Scan for the cell matching the given text and deliver its (x, y) coordinate at center. 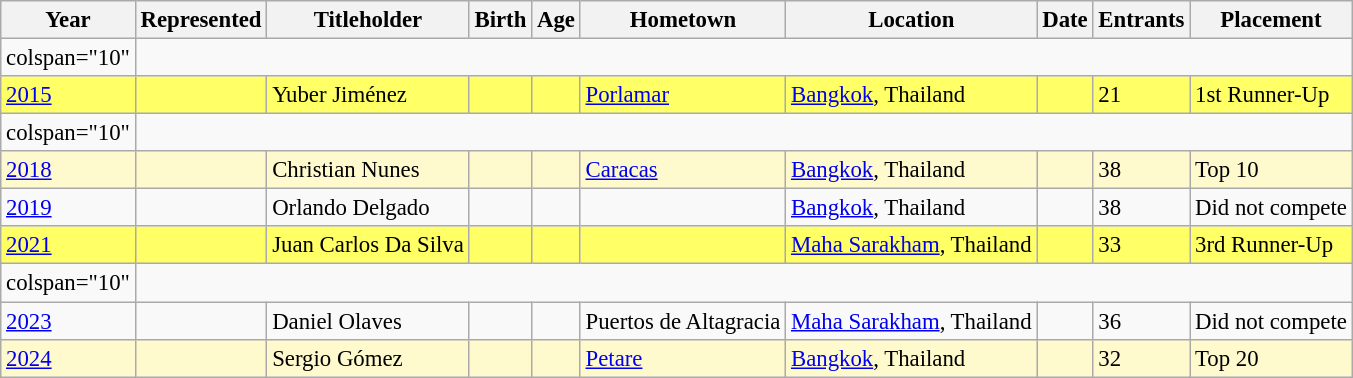
2015 (68, 95)
Top 10 (1271, 170)
Hometown (682, 20)
Sergio Gómez (368, 358)
Birth (500, 20)
Caracas (682, 170)
Top 20 (1271, 358)
33 (1142, 245)
Year (68, 20)
Age (556, 20)
Porlamar (682, 95)
Petare (682, 358)
Date (1065, 20)
Titleholder (368, 20)
21 (1142, 95)
Location (912, 20)
1st Runner-Up (1271, 95)
2019 (68, 208)
Juan Carlos Da Silva (368, 245)
Entrants (1142, 20)
2018 (68, 170)
2024 (68, 358)
Christian Nunes (368, 170)
Puertos de Altagracia (682, 321)
2023 (68, 321)
Orlando Delgado (368, 208)
Yuber Jiménez (368, 95)
32 (1142, 358)
Represented (201, 20)
Daniel Olaves (368, 321)
3rd Runner-Up (1271, 245)
2021 (68, 245)
36 (1142, 321)
Placement (1271, 20)
